Return the [X, Y] coordinate for the center point of the cell that contains the specified text.  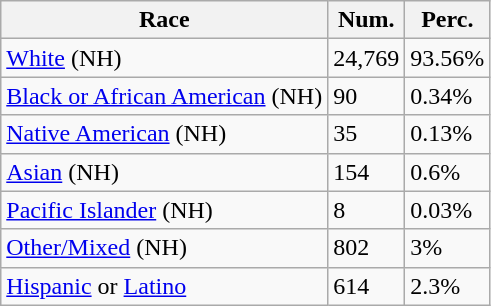
Other/Mixed (NH) [164, 248]
8 [366, 210]
Race [164, 20]
154 [366, 172]
Native American (NH) [164, 134]
Hispanic or Latino [164, 286]
White (NH) [164, 58]
0.13% [448, 134]
Black or African American (NH) [164, 96]
3% [448, 248]
802 [366, 248]
2.3% [448, 286]
0.6% [448, 172]
Pacific Islander (NH) [164, 210]
0.34% [448, 96]
90 [366, 96]
Num. [366, 20]
614 [366, 286]
0.03% [448, 210]
Perc. [448, 20]
93.56% [448, 58]
Asian (NH) [164, 172]
24,769 [366, 58]
35 [366, 134]
